Locate the cell with the specified text and output its [X, Y] center coordinate. 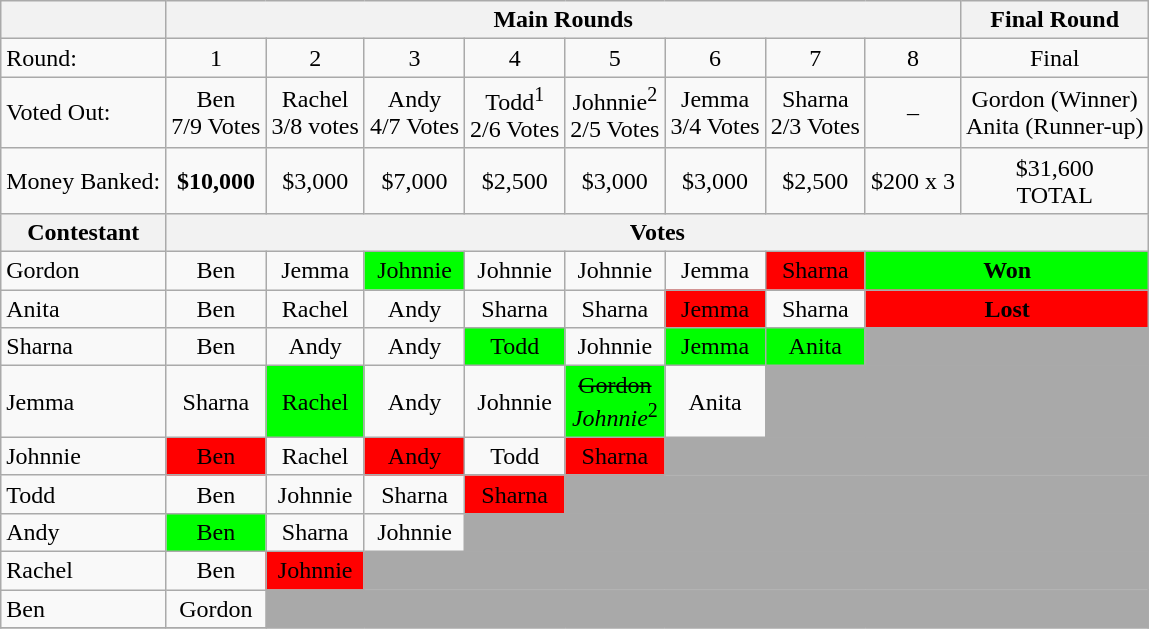
Won [1007, 271]
Andy4/7 Votes [414, 113]
Ben7/9 Votes [216, 113]
Todd12/6 Votes [515, 113]
Sharna2/3 Votes [815, 113]
– [912, 113]
Rachel3/8 votes [315, 113]
Voted Out: [84, 113]
Gordon (Winner)Anita (Runner-up) [1054, 113]
Jemma3/4 Votes [715, 113]
8 [912, 58]
$200 x 3 [912, 180]
Final [1054, 58]
3 [414, 58]
Contestant [84, 232]
4 [515, 58]
Votes [658, 232]
Final Round [1054, 20]
Round: [84, 58]
GordonJohnnie2 [615, 402]
Money Banked: [84, 180]
Lost [1007, 309]
$31,600TOTAL [1054, 180]
7 [815, 58]
$7,000 [414, 180]
Johnnie22/5 Votes [615, 113]
2 [315, 58]
$10,000 [216, 180]
1 [216, 58]
5 [615, 58]
Main Rounds [564, 20]
6 [715, 58]
